For the text-containing cell, return its midpoint in (x, y) coordinate format. 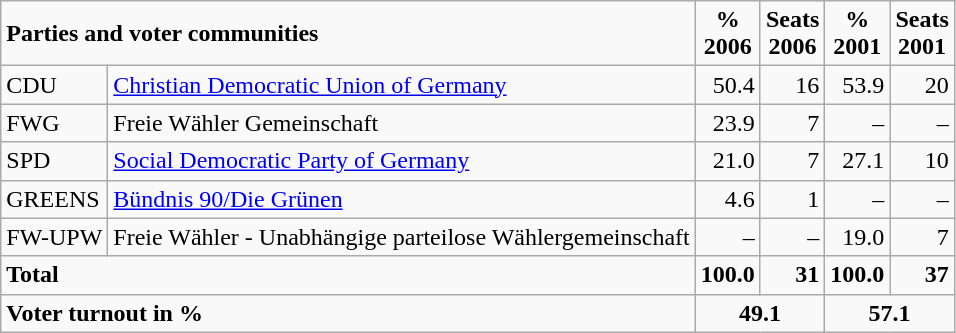
Voter turnout in % (348, 313)
Christian Democratic Union of Germany (402, 85)
1 (792, 199)
Parties and voter communities (348, 34)
FWG (54, 123)
Social Democratic Party of Germany (402, 161)
49.1 (760, 313)
16 (792, 85)
Seats2006 (792, 34)
31 (792, 275)
20 (922, 85)
21.0 (728, 161)
19.0 (858, 237)
4.6 (728, 199)
27.1 (858, 161)
%2001 (858, 34)
53.9 (858, 85)
Seats2001 (922, 34)
CDU (54, 85)
%2006 (728, 34)
23.9 (728, 123)
57.1 (890, 313)
10 (922, 161)
SPD (54, 161)
Freie Wähler - Unabhängige parteilose Wählergemeinschaft (402, 237)
50.4 (728, 85)
Freie Wähler Gemeinschaft (402, 123)
Bündnis 90/Die Grünen (402, 199)
FW-UPW (54, 237)
GREENS (54, 199)
37 (922, 275)
Total (348, 275)
